Capture the cell that displays the provided text and extract its (x, y) central coordinate. 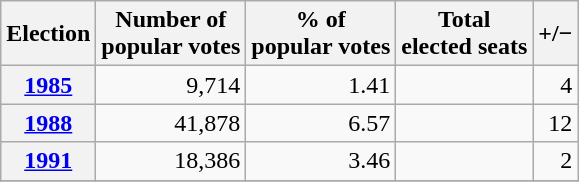
1.41 (321, 85)
+/− (556, 34)
1985 (48, 85)
3.46 (321, 161)
9,714 (171, 85)
% ofpopular votes (321, 34)
Election (48, 34)
Totalelected seats (464, 34)
6.57 (321, 123)
4 (556, 85)
Number ofpopular votes (171, 34)
2 (556, 161)
18,386 (171, 161)
1991 (48, 161)
1988 (48, 123)
12 (556, 123)
41,878 (171, 123)
